Scan for the cell matching the given text and deliver its (X, Y) coordinate at center. 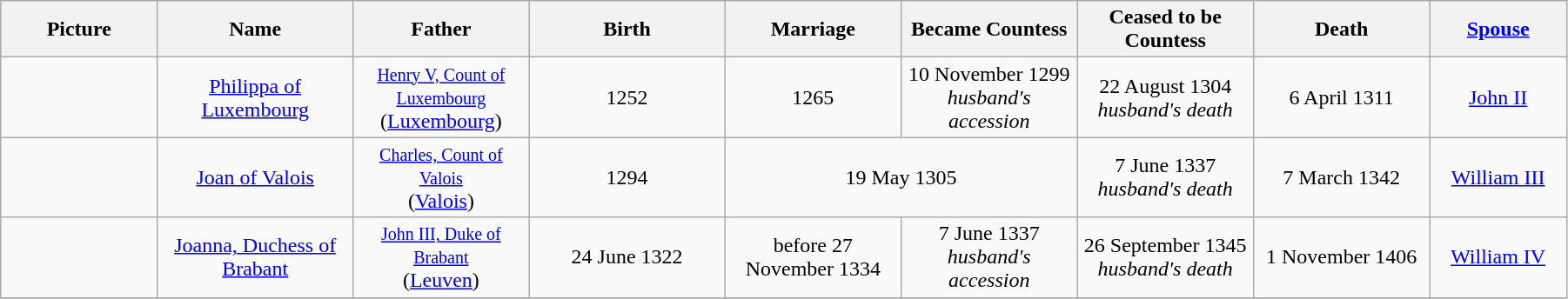
Philippa of Luxembourg (256, 97)
Father (441, 30)
Ceased to be Countess (1165, 30)
22 August 1304husband's death (1165, 97)
Joanna, Duchess of Brabant (256, 257)
1265 (813, 97)
26 September 1345husband's death (1165, 257)
Charles, Count of Valois(Valois) (441, 177)
Picture (79, 30)
Birth (627, 30)
William IV (1498, 257)
before 27 November 1334 (813, 257)
7 June 1337husband's accession (989, 257)
19 May 1305 (901, 177)
6 April 1311 (1341, 97)
John III, Duke of Brabant(Leuven) (441, 257)
Marriage (813, 30)
7 March 1342 (1341, 177)
Name (256, 30)
Became Countess (989, 30)
7 June 1337husband's death (1165, 177)
1294 (627, 177)
24 June 1322 (627, 257)
10 November 1299husband's accession (989, 97)
Henry V, Count of Luxembourg(Luxembourg) (441, 97)
Spouse (1498, 30)
William III (1498, 177)
John II (1498, 97)
Death (1341, 30)
1252 (627, 97)
1 November 1406 (1341, 257)
Joan of Valois (256, 177)
